Scan for the cell matching the given text and deliver its [X, Y] coordinate at center. 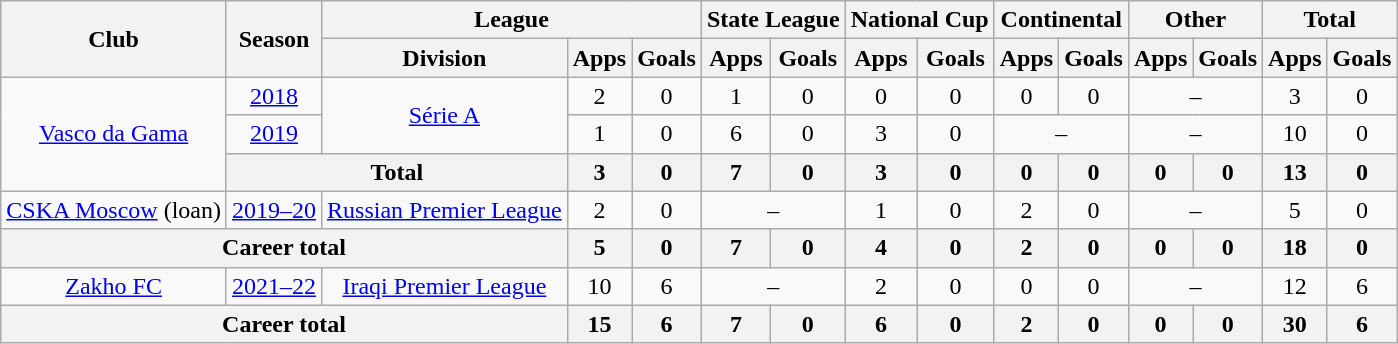
15 [599, 324]
12 [1295, 286]
Zakho FC [114, 286]
30 [1295, 324]
Other [1195, 20]
Russian Premier League [445, 210]
2021–22 [274, 286]
CSKA Moscow (loan) [114, 210]
Vasco da Gama [114, 134]
National Cup [920, 20]
Continental [1061, 20]
18 [1295, 248]
2019 [274, 134]
Club [114, 39]
13 [1295, 172]
Série A [445, 115]
4 [881, 248]
Division [445, 58]
Season [274, 39]
2018 [274, 96]
League [512, 20]
2019–20 [274, 210]
State League [773, 20]
Iraqi Premier League [445, 286]
